Extract the [x, y] coordinate from the center of the cell holding the provided text.  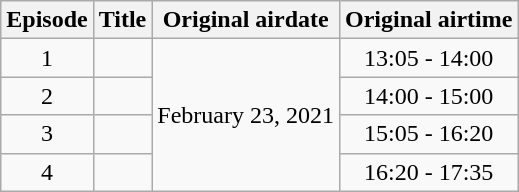
4 [47, 172]
15:05 - 16:20 [429, 134]
Original airtime [429, 20]
3 [47, 134]
Title [122, 20]
Episode [47, 20]
2 [47, 96]
14:00 - 15:00 [429, 96]
1 [47, 58]
16:20 - 17:35 [429, 172]
13:05 - 14:00 [429, 58]
Original airdate [246, 20]
February 23, 2021 [246, 115]
